Scan for the cell matching the given text and deliver its [X, Y] coordinate at center. 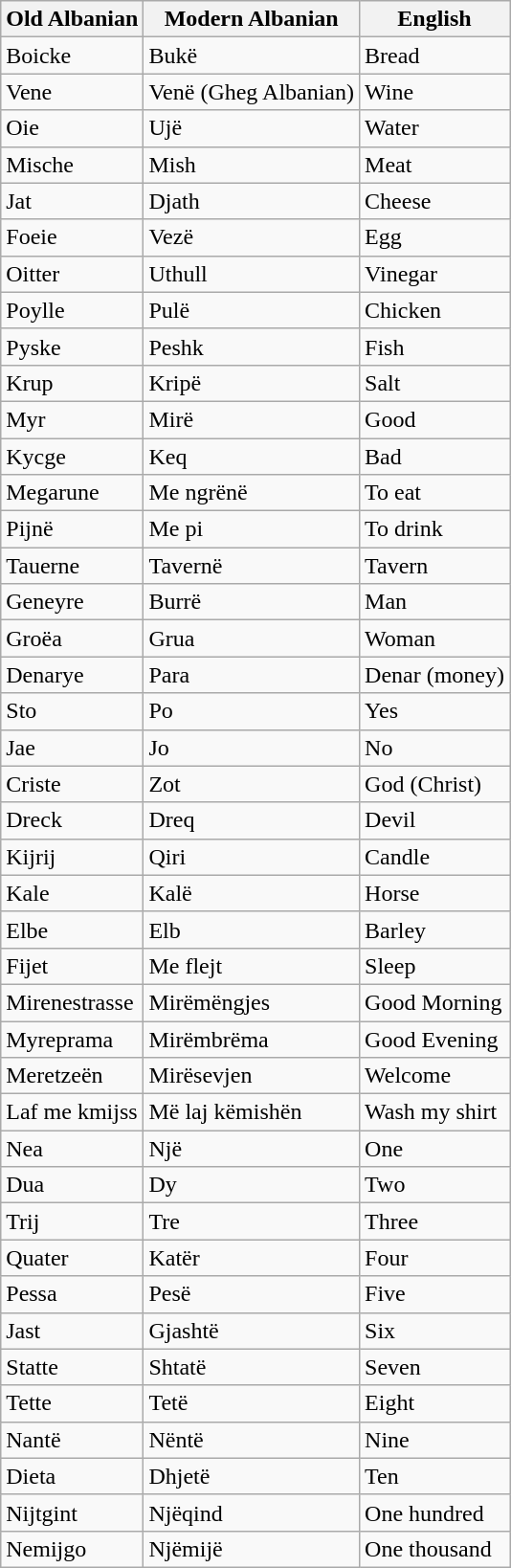
God (Christ) [434, 784]
Egg [434, 237]
Elbe [73, 930]
Dreck [73, 820]
Nemijgo [73, 1549]
Me flejt [252, 966]
Krup [73, 383]
Kale [73, 893]
Megarune [73, 493]
Good [434, 419]
Good Morning [434, 1002]
Shtatë [252, 1367]
Dua [73, 1185]
Vinegar [434, 274]
Seven [434, 1367]
Jo [252, 748]
Mirë [252, 419]
One thousand [434, 1549]
No [434, 748]
Old Albanian [73, 19]
Denarye [73, 675]
Po [252, 711]
Dy [252, 1185]
Pijnë [73, 529]
Me ngrënë [252, 493]
Një [252, 1149]
Dieta [73, 1476]
Gjashtë [252, 1331]
Bukë [252, 56]
Groëa [73, 638]
Mish [252, 165]
Pesë [252, 1294]
Qiri [252, 857]
Jae [73, 748]
Uthull [252, 274]
Vene [73, 92]
Djath [252, 201]
Water [434, 128]
Chicken [434, 310]
Bread [434, 56]
Denar (money) [434, 675]
Devil [434, 820]
Kijrij [73, 857]
Njëmijë [252, 1549]
Nea [73, 1149]
Quater [73, 1258]
Mirëmbrëma [252, 1039]
Statte [73, 1367]
Ujë [252, 128]
Laf me kmijss [73, 1112]
Nantë [73, 1440]
Elb [252, 930]
Oie [73, 128]
Zot [252, 784]
Candle [434, 857]
Five [434, 1294]
Sleep [434, 966]
Njëqind [252, 1512]
Peshk [252, 347]
Para [252, 675]
Nëntë [252, 1440]
Cheese [434, 201]
Wine [434, 92]
Nijtgint [73, 1512]
Geneyre [73, 602]
Grua [252, 638]
Pyske [73, 347]
Katër [252, 1258]
Man [434, 602]
Vezë [252, 237]
Tette [73, 1403]
Mische [73, 165]
Tauerne [73, 566]
Three [434, 1221]
Foeie [73, 237]
Mirëmëngjes [252, 1002]
Fish [434, 347]
Criste [73, 784]
Jat [73, 201]
Mirësevjen [252, 1076]
Tavernë [252, 566]
Myreprama [73, 1039]
Four [434, 1258]
Salt [434, 383]
To drink [434, 529]
English [434, 19]
Jast [73, 1331]
Venë (Gheg Albanian) [252, 92]
Wash my shirt [434, 1112]
Dreq [252, 820]
Meat [434, 165]
Good Evening [434, 1039]
Two [434, 1185]
Meretzeën [73, 1076]
Welcome [434, 1076]
Ten [434, 1476]
Më laj këmishën [252, 1112]
Kalë [252, 893]
One [434, 1149]
Six [434, 1331]
Woman [434, 638]
Horse [434, 893]
Myr [73, 419]
Eight [434, 1403]
Nine [434, 1440]
Poylle [73, 310]
Kycge [73, 457]
Me pi [252, 529]
Mirenestrasse [73, 1002]
Tre [252, 1221]
Tavern [434, 566]
Tetë [252, 1403]
Boicke [73, 56]
Bad [434, 457]
Trij [73, 1221]
Fijet [73, 966]
Oitter [73, 274]
Pulë [252, 310]
One hundred [434, 1512]
Barley [434, 930]
To eat [434, 493]
Modern Albanian [252, 19]
Pessa [73, 1294]
Dhjetë [252, 1476]
Keq [252, 457]
Yes [434, 711]
Sto [73, 711]
Kripë [252, 383]
Burrë [252, 602]
